Identify which cell holds the provided text, then report its [x, y] central coordinate. 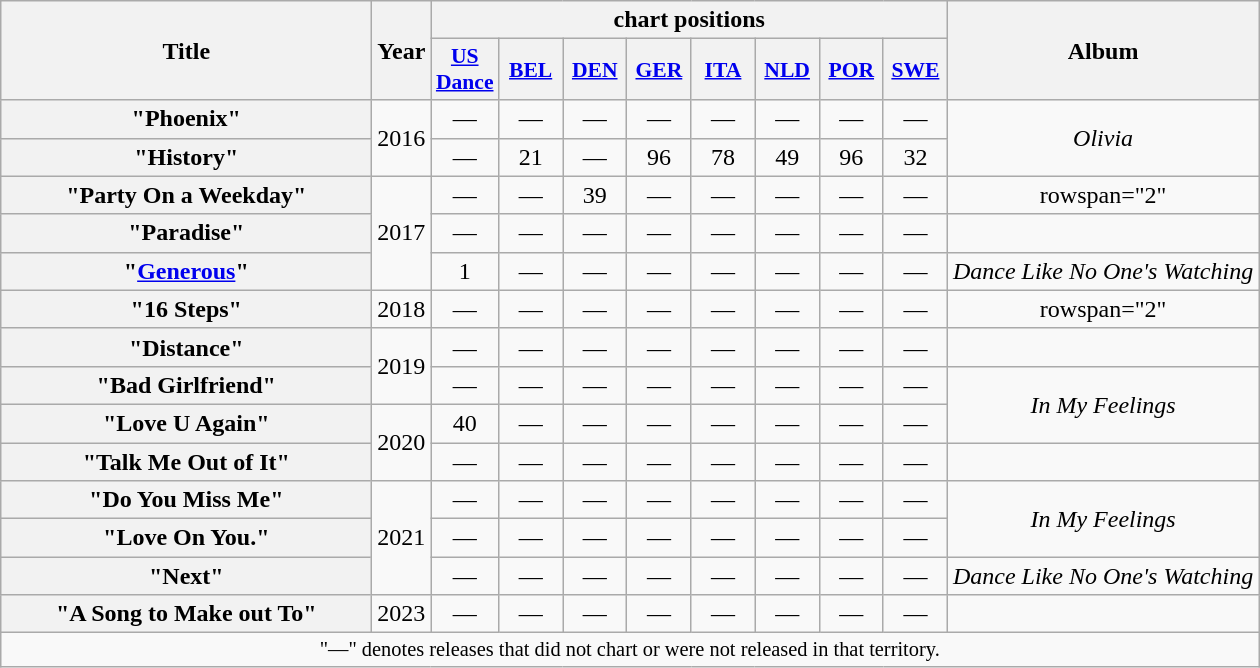
Year [402, 50]
"—" denotes releases that did not chart or were not released in that territory. [630, 650]
ITA [723, 70]
1 [465, 271]
2016 [402, 138]
2017 [402, 233]
POR [851, 70]
chart positions [690, 20]
Album [1102, 50]
"16 Steps" [186, 309]
2020 [402, 442]
Title [186, 50]
"Love On You." [186, 538]
49 [787, 157]
"Distance" [186, 347]
USDance [465, 70]
"Next" [186, 576]
"Do You Miss Me" [186, 500]
"Generous" [186, 271]
39 [595, 195]
"A Song to Make out To" [186, 614]
GER [659, 70]
Olivia [1102, 138]
NLD [787, 70]
40 [465, 423]
2023 [402, 614]
DEN [595, 70]
"Phoenix" [186, 119]
2021 [402, 538]
21 [531, 157]
"Paradise" [186, 233]
32 [915, 157]
"Talk Me Out of It" [186, 461]
"Party On a Weekday" [186, 195]
2018 [402, 309]
SWE [915, 70]
"Bad Girlfriend" [186, 385]
BEL [531, 70]
"History" [186, 157]
"Love U Again" [186, 423]
2019 [402, 366]
78 [723, 157]
